Capture the cell that displays the provided text and extract its [X, Y] central coordinate. 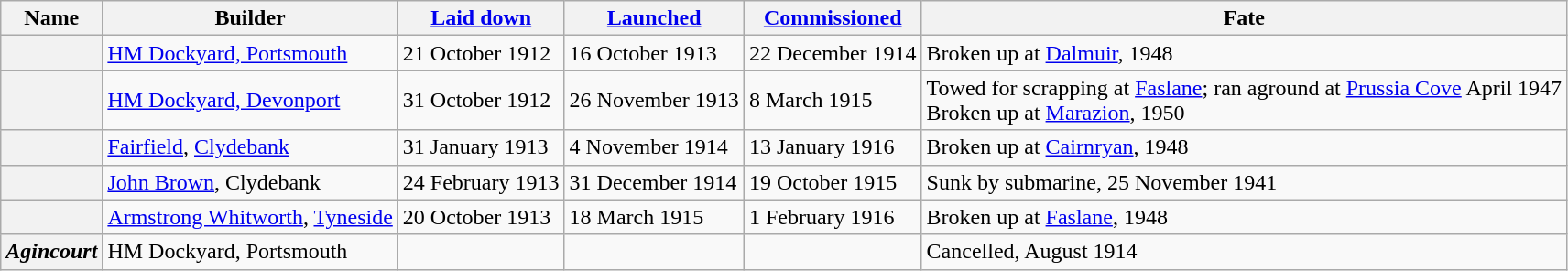
John Brown, Clydebank [250, 182]
Agincourt [51, 252]
Builder [250, 18]
Broken up at Dalmuir, 1948 [1244, 53]
Commissioned [833, 18]
31 January 1913 [481, 147]
31 December 1914 [654, 182]
18 March 1915 [654, 217]
Towed for scrapping at Faslane; ran aground at Prussia Cove April 1947Broken up at Marazion, 1950 [1244, 101]
21 October 1912 [481, 53]
13 January 1916 [833, 147]
Broken up at Faslane, 1948 [1244, 217]
Fairfield, Clydebank [250, 147]
Fate [1244, 18]
Broken up at Cairnryan, 1948 [1244, 147]
31 October 1912 [481, 101]
Laid down [481, 18]
Sunk by submarine, 25 November 1941 [1244, 182]
4 November 1914 [654, 147]
26 November 1913 [654, 101]
HM Dockyard, Devonport [250, 101]
Name [51, 18]
1 February 1916 [833, 217]
Cancelled, August 1914 [1244, 252]
22 December 1914 [833, 53]
24 February 1913 [481, 182]
19 October 1915 [833, 182]
8 March 1915 [833, 101]
Armstrong Whitworth, Tyneside [250, 217]
16 October 1913 [654, 53]
20 October 1913 [481, 217]
Launched [654, 18]
